Detect which cell encompasses the target text, then output its (X, Y) center coordinate. 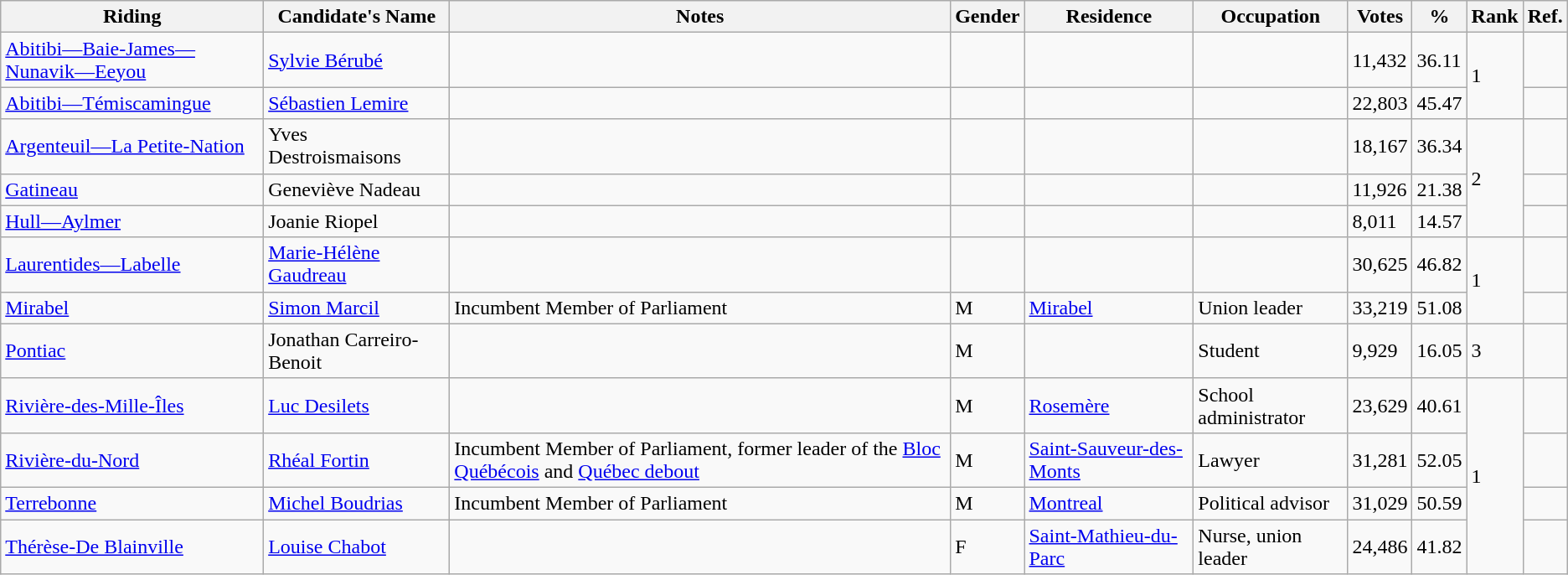
23,629 (1380, 406)
2 (1494, 178)
F (988, 547)
11,926 (1380, 189)
Geneviève Nadeau (357, 189)
Sylvie Bérubé (357, 60)
Occupation (1271, 17)
Union leader (1271, 308)
Lawyer (1271, 459)
Montreal (1109, 503)
Joanie Riopel (357, 221)
36.11 (1439, 60)
Rhéal Fortin (357, 459)
3 (1494, 350)
22,803 (1380, 103)
41.82 (1439, 547)
Hull—Aylmer (132, 221)
36.34 (1439, 146)
Argenteuil—La Petite-Nation (132, 146)
Rank (1494, 17)
46.82 (1439, 265)
Gatineau (132, 189)
Rivière-du-Nord (132, 459)
52.05 (1439, 459)
8,011 (1380, 221)
30,625 (1380, 265)
Luc Desilets (357, 406)
Incumbent Member of Parliament, former leader of the Bloc Québécois and Québec debout (700, 459)
Yves Destroismaisons (357, 146)
24,486 (1380, 547)
18,167 (1380, 146)
14.57 (1439, 221)
Votes (1380, 17)
21.38 (1439, 189)
% (1439, 17)
Terrebonne (132, 503)
Ref. (1545, 17)
Jonathan Carreiro-Benoit (357, 350)
Pontiac (132, 350)
Marie-Hélène Gaudreau (357, 265)
School administrator (1271, 406)
Candidate's Name (357, 17)
45.47 (1439, 103)
Student (1271, 350)
Riding (132, 17)
16.05 (1439, 350)
Louise Chabot (357, 547)
Political advisor (1271, 503)
50.59 (1439, 503)
Laurentides—Labelle (132, 265)
Michel Boudrias (357, 503)
31,281 (1380, 459)
Residence (1109, 17)
Saint-Sauveur-des-Monts (1109, 459)
11,432 (1380, 60)
Abitibi—Témiscamingue (132, 103)
31,029 (1380, 503)
Gender (988, 17)
Abitibi—Baie-James—Nunavik—Eeyou (132, 60)
51.08 (1439, 308)
9,929 (1380, 350)
Rosemère (1109, 406)
Rivière-des-Mille-Îles (132, 406)
Nurse, union leader (1271, 547)
Saint-Mathieu-du-Parc (1109, 547)
Thérèse-De Blainville (132, 547)
Notes (700, 17)
40.61 (1439, 406)
Sébastien Lemire (357, 103)
Simon Marcil (357, 308)
33,219 (1380, 308)
